Detect which cell encompasses the target text, then output its [X, Y] center coordinate. 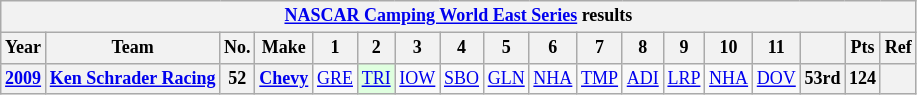
6 [553, 48]
DOV [776, 78]
SBO [462, 78]
1 [336, 48]
Pts [863, 48]
LRP [684, 78]
GLN [506, 78]
NASCAR Camping World East Series results [458, 16]
TRI [376, 78]
TMP [600, 78]
5 [506, 48]
No. [238, 48]
53rd [822, 78]
Ken Schrader Racing [132, 78]
8 [642, 48]
10 [729, 48]
4 [462, 48]
11 [776, 48]
7 [600, 48]
Make [284, 48]
9 [684, 48]
124 [863, 78]
GRE [336, 78]
Year [24, 48]
ADI [642, 78]
Team [132, 48]
Ref [898, 48]
Chevy [284, 78]
2 [376, 48]
IOW [418, 78]
2009 [24, 78]
3 [418, 48]
52 [238, 78]
